Provide the [x, y] coordinate of the cell's center where the given text is located.  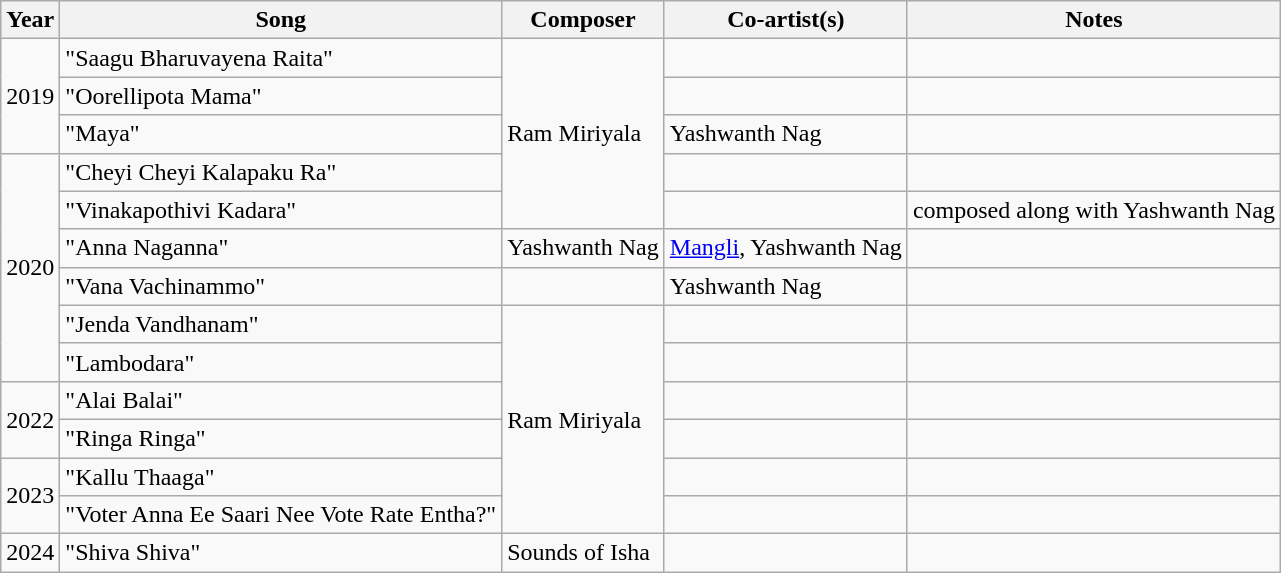
2019 [30, 96]
"Jenda Vandhanam" [281, 324]
"Vana Vachinammo" [281, 286]
Mangli, Yashwanth Nag [786, 248]
2024 [30, 553]
2020 [30, 267]
"Anna Naganna" [281, 248]
Sounds of Isha [584, 553]
composed along with Yashwanth Nag [1094, 210]
Song [281, 20]
2022 [30, 419]
"Shiva Shiva" [281, 553]
"Cheyi Cheyi Kalapaku Ra" [281, 172]
"Voter Anna Ee Saari Nee Vote Rate Entha?" [281, 515]
Year [30, 20]
"Ringa Ringa" [281, 438]
"Oorellipota Mama" [281, 96]
"Saagu Bharuvayena Raita" [281, 58]
Notes [1094, 20]
"Kallu Thaaga" [281, 477]
"Maya" [281, 134]
"Vinakapothivi Kadara" [281, 210]
"Lambodara" [281, 362]
Co-artist(s) [786, 20]
Composer [584, 20]
"Alai Balai" [281, 400]
2023 [30, 496]
